Find where the given text appears and provide that cell's center as [X, Y] coordinate. 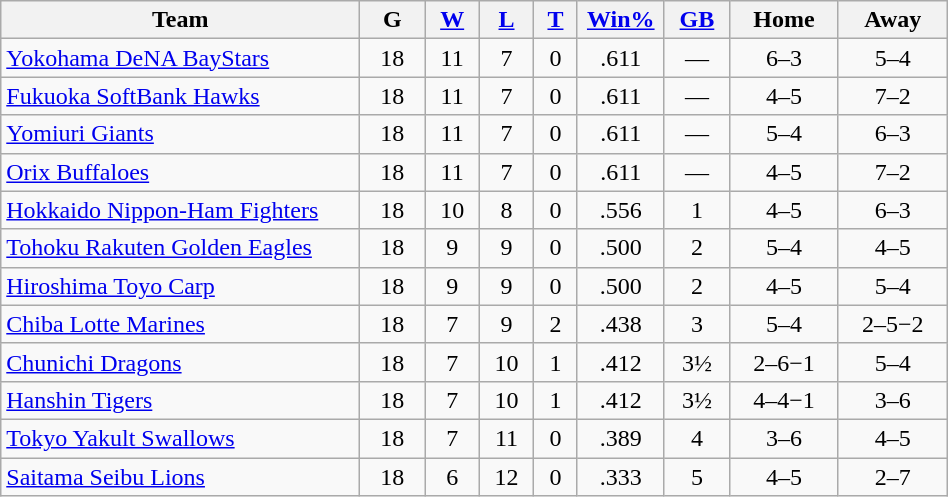
Fukuoka SoftBank Hawks [180, 96]
L [506, 20]
4–4−1 [784, 400]
.556 [620, 210]
3 [696, 324]
2–7 [892, 477]
Chunichi Dragons [180, 362]
Win% [620, 20]
Tohoku Rakuten Golden Eagles [180, 248]
Hokkaido Nippon-Ham Fighters [180, 210]
G [392, 20]
6 [452, 477]
Hiroshima Toyo Carp [180, 286]
Tokyo Yakult Swallows [180, 438]
Away [892, 20]
Saitama Seibu Lions [180, 477]
Yomiuri Giants [180, 134]
Chiba Lotte Marines [180, 324]
2–5−2 [892, 324]
W [452, 20]
5 [696, 477]
Yokohama DeNA BayStars [180, 58]
GB [696, 20]
.389 [620, 438]
T [556, 20]
Home [784, 20]
8 [506, 210]
Team [180, 20]
Hanshin Tigers [180, 400]
Orix Buffaloes [180, 172]
4 [696, 438]
.333 [620, 477]
.438 [620, 324]
2–6−1 [784, 362]
12 [506, 477]
